Pinpoint the cell where the given text exists, returning its (x, y) midpoint coordinate. 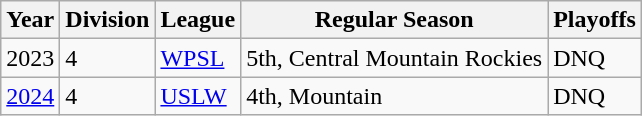
4th, Mountain (394, 96)
2024 (30, 96)
2023 (30, 58)
USLW (198, 96)
Regular Season (394, 20)
WPSL (198, 58)
League (198, 20)
Year (30, 20)
Division (108, 20)
5th, Central Mountain Rockies (394, 58)
Playoffs (595, 20)
